Return [X, Y] of the center of cell containing provided text 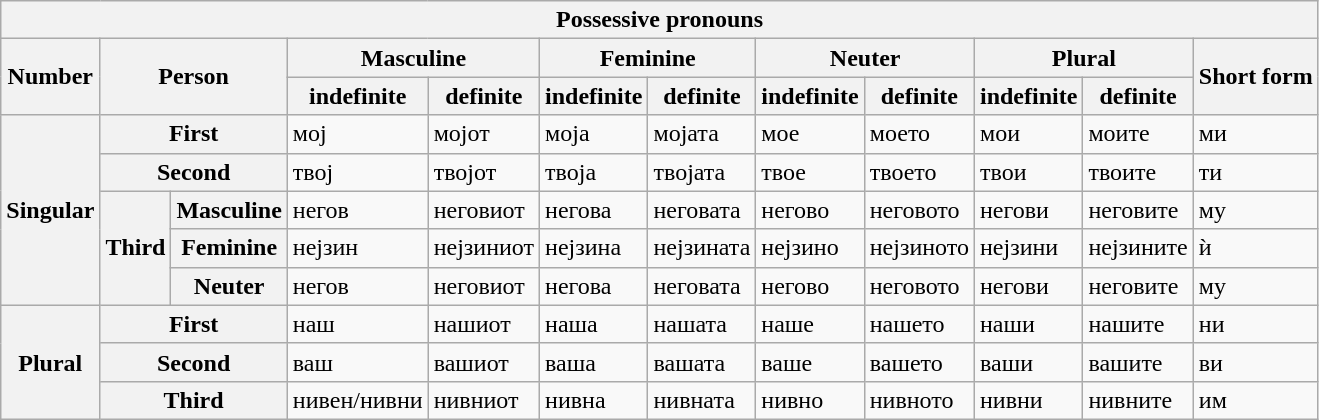
моето [919, 134]
наше [810, 324]
нејзиниот [484, 248]
нејзиното [919, 248]
нивното [919, 400]
твојата [702, 172]
нејзин [358, 248]
нивните [1138, 400]
Person [194, 77]
нашите [1138, 324]
твој [358, 172]
им [1256, 400]
мојот [484, 134]
ваши [1028, 362]
нивниот [484, 400]
моите [1138, 134]
твоја [594, 172]
мои [1028, 134]
нејзино [810, 248]
Number [50, 77]
ваша [594, 362]
нивно [810, 400]
твои [1028, 172]
мојата [702, 134]
твоето [919, 172]
нивен/нивни [358, 400]
нашата [702, 324]
ми [1256, 134]
ти [1256, 172]
моја [594, 134]
нивна [594, 400]
нашето [919, 324]
ви [1256, 362]
нејзините [1138, 248]
вашите [1138, 362]
нејзината [702, 248]
наш [358, 324]
нејзини [1028, 248]
вашата [702, 362]
Short form [1256, 77]
вашиот [484, 362]
наша [594, 324]
нашиот [484, 324]
ваш [358, 362]
Singular [50, 210]
нејзина [594, 248]
мој [358, 134]
Possessive pronouns [660, 20]
нивната [702, 400]
ни [1256, 324]
наши [1028, 324]
твое [810, 172]
мое [810, 134]
ѝ [1256, 248]
ваше [810, 362]
нивни [1028, 400]
вашето [919, 362]
твоите [1138, 172]
твојот [484, 172]
